Identify which cell holds the provided text, then report its (X, Y) central coordinate. 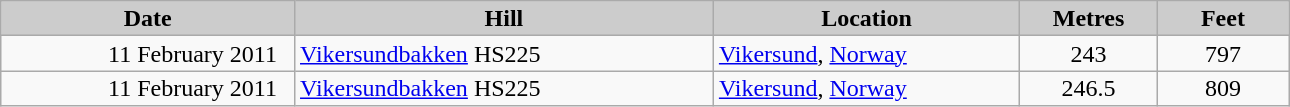
Metres (1089, 18)
Hill (504, 18)
797 (1222, 54)
Date (148, 18)
243 (1089, 54)
246.5 (1089, 88)
Location (866, 18)
Feet (1222, 18)
809 (1222, 88)
